Detect which cell encompasses the target text, then output its (x, y) center coordinate. 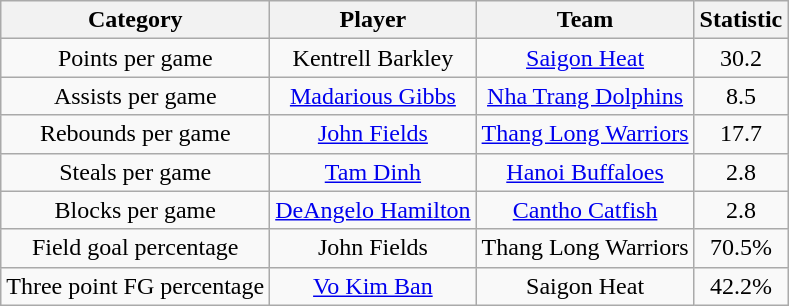
Points per game (136, 58)
Statistic (741, 20)
17.7 (741, 134)
8.5 (741, 96)
Tam Dinh (373, 172)
Blocks per game (136, 210)
Category (136, 20)
Cantho Catfish (585, 210)
Three point FG percentage (136, 286)
Steals per game (136, 172)
Vo Kim Ban (373, 286)
Player (373, 20)
Assists per game (136, 96)
Kentrell Barkley (373, 58)
42.2% (741, 286)
Nha Trang Dolphins (585, 96)
Rebounds per game (136, 134)
DeAngelo Hamilton (373, 210)
Field goal percentage (136, 248)
Madarious Gibbs (373, 96)
Hanoi Buffaloes (585, 172)
30.2 (741, 58)
70.5% (741, 248)
Team (585, 20)
